Pinpoint the cell where the given text exists, returning its (x, y) midpoint coordinate. 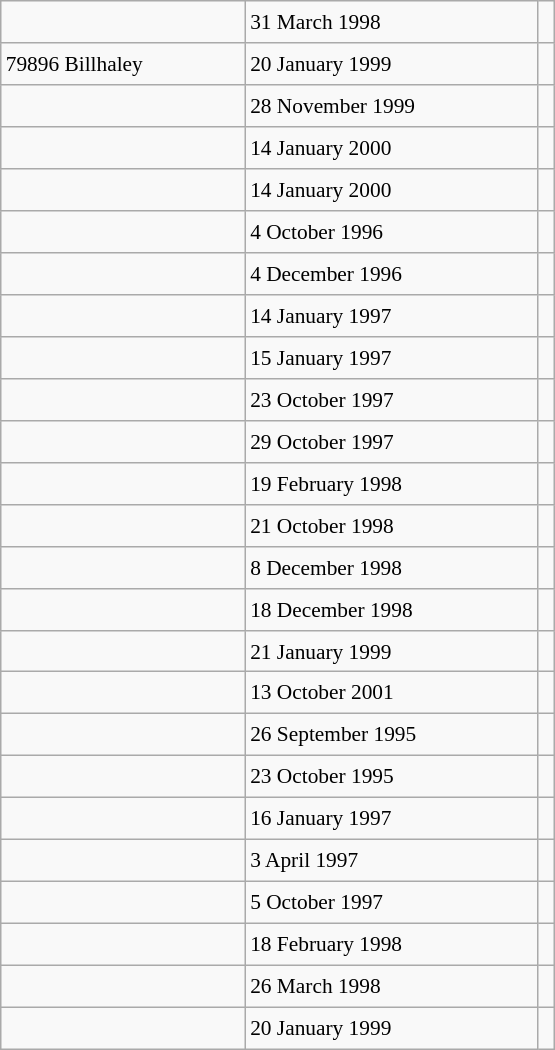
18 December 1998 (392, 609)
28 November 1999 (392, 106)
15 January 1997 (392, 358)
16 January 1997 (392, 819)
21 October 1998 (392, 525)
3 April 1997 (392, 861)
26 September 1995 (392, 735)
23 October 1995 (392, 777)
26 March 1998 (392, 986)
31 March 1998 (392, 22)
19 February 1998 (392, 483)
23 October 1997 (392, 399)
8 December 1998 (392, 567)
13 October 2001 (392, 693)
79896 Billhaley (123, 64)
29 October 1997 (392, 441)
4 December 1996 (392, 274)
14 January 1997 (392, 316)
5 October 1997 (392, 903)
4 October 1996 (392, 232)
18 February 1998 (392, 945)
21 January 1999 (392, 651)
